Scan for the cell matching the given text and deliver its (x, y) coordinate at center. 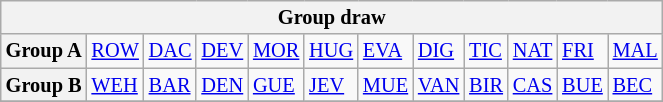
FRI (582, 51)
DIG (438, 51)
DEV (222, 51)
WEH (116, 85)
Group B (44, 85)
Group draw (332, 17)
TIC (486, 51)
Group A (44, 51)
JEV (331, 85)
MOR (276, 51)
MUE (386, 85)
VAN (438, 85)
EVA (386, 51)
DAC (170, 51)
DEN (222, 85)
BAR (170, 85)
HUG (331, 51)
NAT (532, 51)
BUE (582, 85)
ROW (116, 51)
BEC (636, 85)
GUE (276, 85)
MAL (636, 51)
BIR (486, 85)
CAS (532, 85)
